Detect which cell encompasses the target text, then output its (x, y) center coordinate. 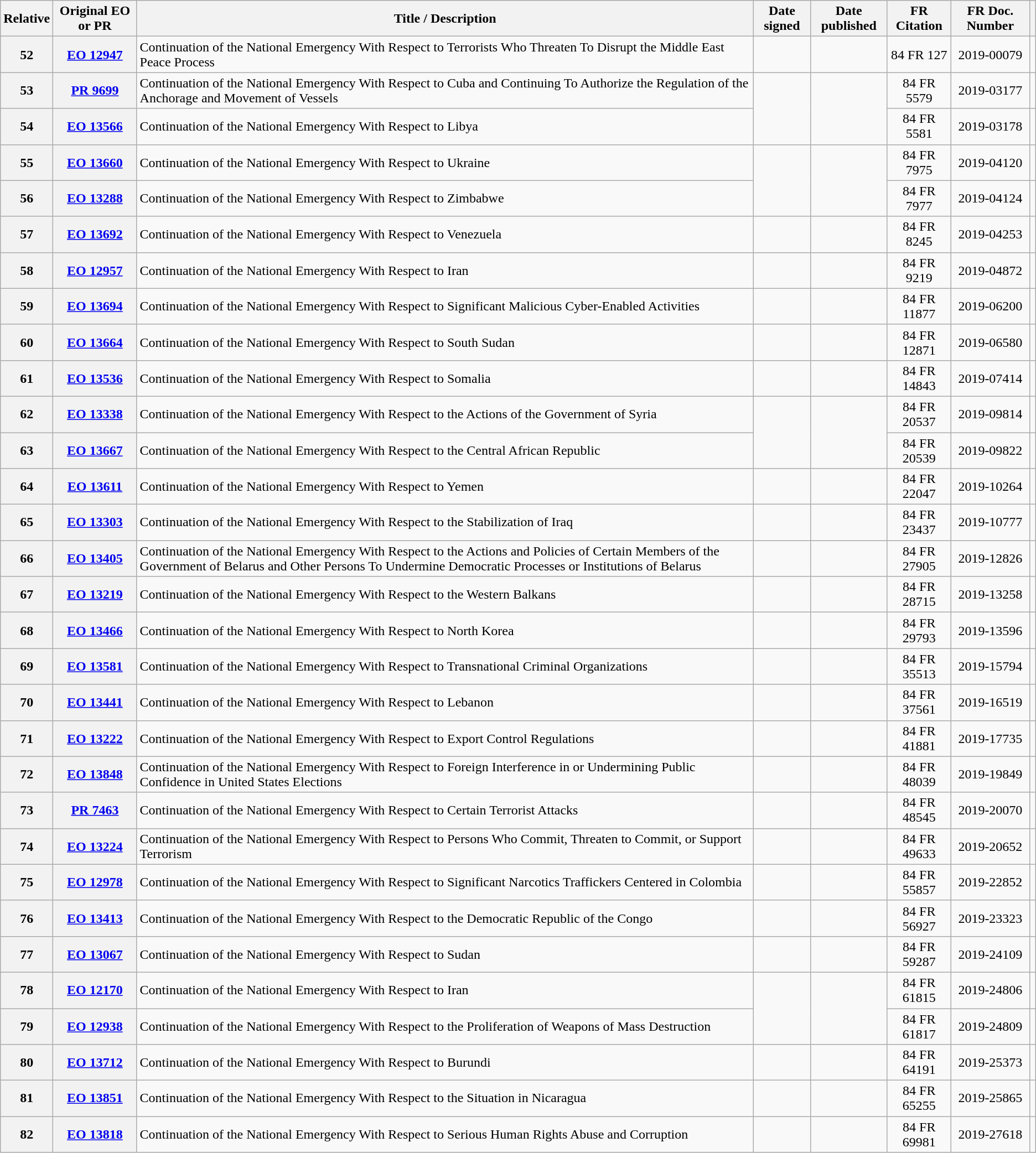
2019-24806 (991, 990)
84 FR 12871 (919, 342)
61 (27, 378)
EO 13224 (95, 846)
84 FR 69981 (919, 1134)
Continuation of the National Emergency With Respect to Cuba and Continuing To Authorize the Regulation of the Anchorage and Movement of Vessels (445, 91)
60 (27, 342)
Continuation of the National Emergency With Respect to Certain Terrorist Attacks (445, 810)
Continuation of the National Emergency With Respect to Sudan (445, 954)
84 FR 64191 (919, 1062)
Continuation of the National Emergency With Respect to the Democratic Republic of the Congo (445, 918)
81 (27, 1099)
EO 12938 (95, 1026)
2019-04872 (991, 270)
Continuation of the National Emergency With Respect to Terrorists Who Threaten To Disrupt the Middle East Peace Process (445, 54)
62 (27, 414)
Continuation of the National Emergency With Respect to North Korea (445, 631)
2019-12826 (991, 559)
EO 13303 (95, 522)
Continuation of the National Emergency With Respect to Transnational Criminal Organizations (445, 666)
84 FR 61817 (919, 1026)
84 FR 37561 (919, 703)
EO 13441 (95, 703)
2019-24109 (991, 954)
Continuation of the National Emergency With Respect to South Sudan (445, 342)
52 (27, 54)
Continuation of the National Emergency With Respect to the Stabilization of Iraq (445, 522)
2019-03178 (991, 126)
84 FR 20537 (919, 414)
84 FR 5581 (919, 126)
57 (27, 235)
EO 12947 (95, 54)
2019-10264 (991, 487)
Continuation of the National Emergency With Respect to Ukraine (445, 163)
2019-20070 (991, 810)
Original EO or PR (95, 19)
Continuation of the National Emergency With Respect to the Actions of the Government of Syria (445, 414)
Continuation of the National Emergency With Respect to Export Control Regulations (445, 738)
PR 7463 (95, 810)
84 FR 27905 (919, 559)
84 FR 65255 (919, 1099)
EO 13611 (95, 487)
Relative (27, 19)
Continuation of the National Emergency With Respect to the Proliferation of Weapons of Mass Destruction (445, 1026)
2019-15794 (991, 666)
EO 13664 (95, 342)
84 FR 55857 (919, 882)
2019-04253 (991, 235)
84 FR 35513 (919, 666)
2019-04124 (991, 198)
EO 13694 (95, 307)
2019-23323 (991, 918)
EO 13848 (95, 775)
84 FR 9219 (919, 270)
84 FR 127 (919, 54)
EO 13067 (95, 954)
Continuation of the National Emergency With Respect to Lebanon (445, 703)
EO 13660 (95, 163)
58 (27, 270)
84 FR 11877 (919, 307)
PR 9699 (95, 91)
2019-00079 (991, 54)
Continuation of the National Emergency With Respect to Significant Malicious Cyber-Enabled Activities (445, 307)
2019-20652 (991, 846)
84 FR 7975 (919, 163)
84 FR 56927 (919, 918)
2019-22852 (991, 882)
77 (27, 954)
Continuation of the National Emergency With Respect to Yemen (445, 487)
68 (27, 631)
2019-13596 (991, 631)
54 (27, 126)
2019-06580 (991, 342)
75 (27, 882)
67 (27, 594)
84 FR 28715 (919, 594)
84 FR 7977 (919, 198)
84 FR 49633 (919, 846)
84 FR 20539 (919, 450)
Date published (849, 19)
2019-24809 (991, 1026)
59 (27, 307)
76 (27, 918)
2019-03177 (991, 91)
EO 13466 (95, 631)
84 FR 23437 (919, 522)
66 (27, 559)
84 FR 48039 (919, 775)
2019-09814 (991, 414)
Continuation of the National Emergency With Respect to the Western Balkans (445, 594)
EO 13219 (95, 594)
EO 13405 (95, 559)
Title / Description (445, 19)
EO 13667 (95, 450)
EO 13712 (95, 1062)
Continuation of the National Emergency With Respect to Zimbabwe (445, 198)
Date signed (781, 19)
2019-09822 (991, 450)
EO 13692 (95, 235)
74 (27, 846)
EO 13566 (95, 126)
84 FR 14843 (919, 378)
Continuation of the National Emergency With Respect to Somalia (445, 378)
84 FR 29793 (919, 631)
EO 12170 (95, 990)
65 (27, 522)
EO 13338 (95, 414)
2019-25373 (991, 1062)
84 FR 41881 (919, 738)
2019-27618 (991, 1134)
2019-17735 (991, 738)
EO 13581 (95, 666)
55 (27, 163)
2019-04120 (991, 163)
Continuation of the National Emergency With Respect to Libya (445, 126)
Continuation of the National Emergency With Respect to the Situation in Nicaragua (445, 1099)
2019-16519 (991, 703)
84 FR 5579 (919, 91)
2019-19849 (991, 775)
84 FR 61815 (919, 990)
FR Doc. Number (991, 19)
EO 13222 (95, 738)
EO 13536 (95, 378)
2019-25865 (991, 1099)
71 (27, 738)
Continuation of the National Emergency With Respect to Foreign Interference in or Undermining Public Confidence in United States Elections (445, 775)
84 FR 48545 (919, 810)
84 FR 22047 (919, 487)
Continuation of the National Emergency With Respect to Venezuela (445, 235)
Continuation of the National Emergency With Respect to Persons Who Commit, Threaten to Commit, or Support Terrorism (445, 846)
EO 12957 (95, 270)
2019-07414 (991, 378)
78 (27, 990)
EO 12978 (95, 882)
EO 13288 (95, 198)
2019-13258 (991, 594)
72 (27, 775)
EO 13851 (95, 1099)
2019-10777 (991, 522)
Continuation of the National Emergency With Respect to the Central African Republic (445, 450)
73 (27, 810)
63 (27, 450)
53 (27, 91)
56 (27, 198)
Continuation of the National Emergency With Respect to Serious Human Rights Abuse and Corruption (445, 1134)
79 (27, 1026)
EO 13818 (95, 1134)
80 (27, 1062)
70 (27, 703)
Continuation of the National Emergency With Respect to Burundi (445, 1062)
FR Citation (919, 19)
64 (27, 487)
Continuation of the National Emergency With Respect to Significant Narcotics Traffickers Centered in Colombia (445, 882)
2019-06200 (991, 307)
69 (27, 666)
84 FR 8245 (919, 235)
82 (27, 1134)
84 FR 59287 (919, 954)
EO 13413 (95, 918)
